Scan for the cell matching the given text and deliver its [x, y] coordinate at center. 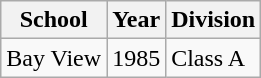
1985 [136, 58]
School [54, 20]
Division [214, 20]
Bay View [54, 58]
Class A [214, 58]
Year [136, 20]
